For the text-containing cell, return its midpoint in [X, Y] coordinate format. 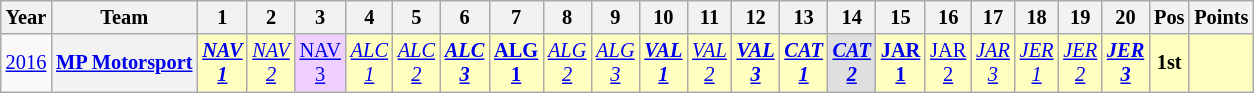
ALC2 [416, 63]
6 [464, 17]
JER2 [1080, 63]
NAV2 [270, 63]
Points [1221, 17]
NAV3 [320, 63]
NAV1 [222, 63]
ALG2 [567, 63]
JAR1 [900, 63]
Team [124, 17]
VAL1 [663, 63]
14 [852, 17]
16 [948, 17]
11 [709, 17]
8 [567, 17]
Year [26, 17]
18 [1037, 17]
JAR3 [993, 63]
20 [1126, 17]
2016 [26, 63]
17 [993, 17]
ALG3 [615, 63]
Pos [1169, 17]
CAT1 [803, 63]
2 [270, 17]
10 [663, 17]
ALG1 [516, 63]
19 [1080, 17]
MP Motorsport [124, 63]
JER3 [1126, 63]
VAL2 [709, 63]
ALC3 [464, 63]
9 [615, 17]
12 [756, 17]
1st [1169, 63]
5 [416, 17]
JAR2 [948, 63]
4 [370, 17]
3 [320, 17]
VAL3 [756, 63]
13 [803, 17]
7 [516, 17]
CAT2 [852, 63]
ALC1 [370, 63]
JER1 [1037, 63]
15 [900, 17]
1 [222, 17]
